Find where the given text appears and provide that cell's center as [x, y] coordinate. 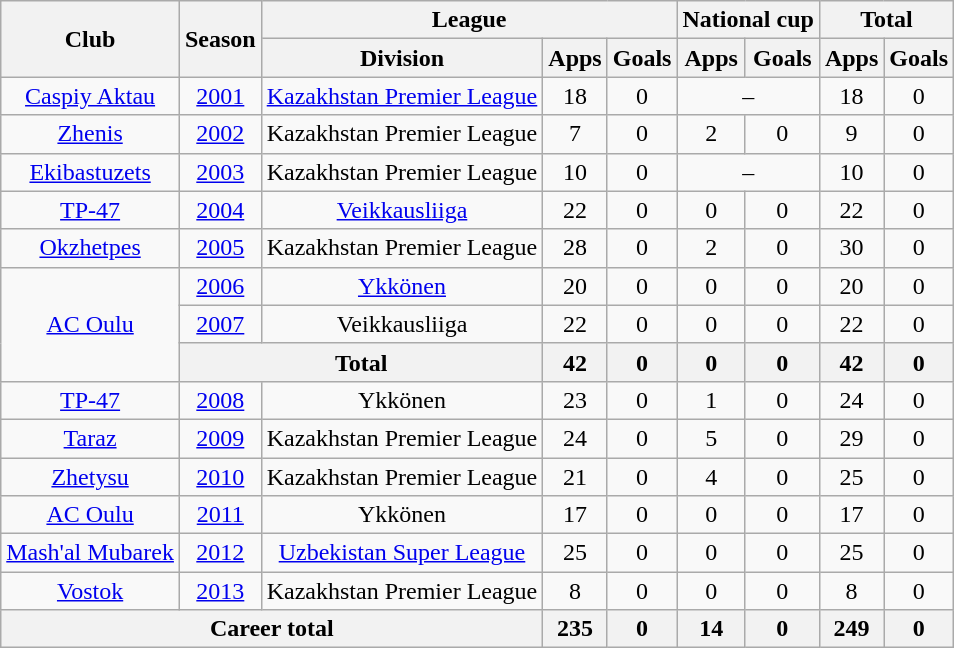
Uzbekistan Super League [402, 553]
2009 [220, 438]
Mash'al Mubarek [90, 553]
Zhetysu [90, 477]
Okzhetpes [90, 248]
National cup [748, 20]
Season [220, 39]
Club [90, 39]
Vostok [90, 591]
League [469, 20]
2008 [220, 400]
30 [851, 248]
2006 [220, 286]
2005 [220, 248]
4 [711, 477]
Zhenis [90, 134]
5 [711, 438]
2002 [220, 134]
2013 [220, 591]
2007 [220, 324]
9 [851, 134]
Taraz [90, 438]
7 [575, 134]
2003 [220, 172]
14 [711, 629]
Division [402, 58]
Career total [272, 629]
23 [575, 400]
235 [575, 629]
1 [711, 400]
2011 [220, 515]
Caspiy Aktau [90, 96]
249 [851, 629]
21 [575, 477]
2012 [220, 553]
29 [851, 438]
28 [575, 248]
Ekibastuzets [90, 172]
2001 [220, 96]
2010 [220, 477]
2004 [220, 210]
